From the cell containing the given text, extract its center point as [x, y] coordinate. 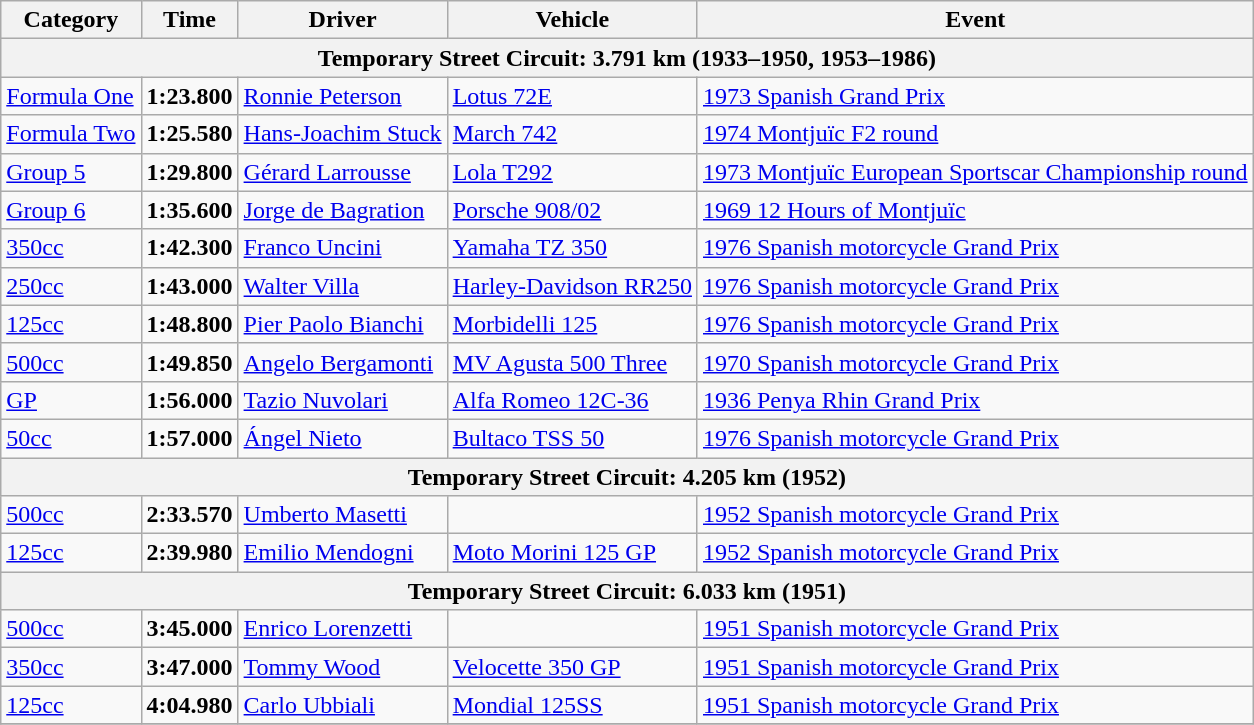
Carlo Ubbiali [342, 705]
Tazio Nuvolari [342, 400]
4:04.980 [190, 705]
Alfa Romeo 12C-36 [572, 400]
Moto Morini 125 GP [572, 553]
1973 Spanish Grand Prix [975, 96]
1:48.800 [190, 324]
1970 Spanish motorcycle Grand Prix [975, 362]
MV Agusta 500 Three [572, 362]
Bultaco TSS 50 [572, 438]
Enrico Lorenzetti [342, 629]
Morbidelli 125 [572, 324]
Time [190, 20]
Yamaha TZ 350 [572, 248]
250cc [71, 286]
1:42.300 [190, 248]
Jorge de Bagration [342, 210]
Vehicle [572, 20]
Velocette 350 GP [572, 667]
Lola T292 [572, 172]
Harley-Davidson RR250 [572, 286]
1969 12 Hours of Montjuïc [975, 210]
Gérard Larrousse [342, 172]
1936 Penya Rhin Grand Prix [975, 400]
2:39.980 [190, 553]
Lotus 72E [572, 96]
Tommy Wood [342, 667]
Driver [342, 20]
Event [975, 20]
50cc [71, 438]
1:43.000 [190, 286]
1:23.800 [190, 96]
Formula Two [71, 134]
1:29.800 [190, 172]
1:56.000 [190, 400]
Mondial 125SS [572, 705]
Angelo Bergamonti [342, 362]
Porsche 908/02 [572, 210]
1974 Montjuïc F2 round [975, 134]
Temporary Street Circuit: 3.791 km (1933–1950, 1953–1986) [627, 58]
1:49.850 [190, 362]
Emilio Mendogni [342, 553]
2:33.570 [190, 515]
1:25.580 [190, 134]
Formula One [71, 96]
Pier Paolo Bianchi [342, 324]
1:35.600 [190, 210]
Hans-Joachim Stuck [342, 134]
3:45.000 [190, 629]
Group 5 [71, 172]
Ángel Nieto [342, 438]
Umberto Masetti [342, 515]
3:47.000 [190, 667]
March 742 [572, 134]
1973 Montjuïc European Sportscar Championship round [975, 172]
Temporary Street Circuit: 4.205 km (1952) [627, 477]
Franco Uncini [342, 248]
Ronnie Peterson [342, 96]
Walter Villa [342, 286]
GP [71, 400]
Category [71, 20]
Temporary Street Circuit: 6.033 km (1951) [627, 591]
Group 6 [71, 210]
1:57.000 [190, 438]
